Determine the [x, y] coordinate at the center of the cell enclosing the given text.  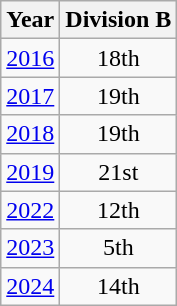
12th [118, 210]
2016 [30, 58]
5th [118, 248]
2018 [30, 134]
2023 [30, 248]
21st [118, 172]
14th [118, 286]
2024 [30, 286]
18th [118, 58]
2019 [30, 172]
2017 [30, 96]
Division B [118, 20]
2022 [30, 210]
Year [30, 20]
